Identify which cell holds the provided text, then report its (x, y) central coordinate. 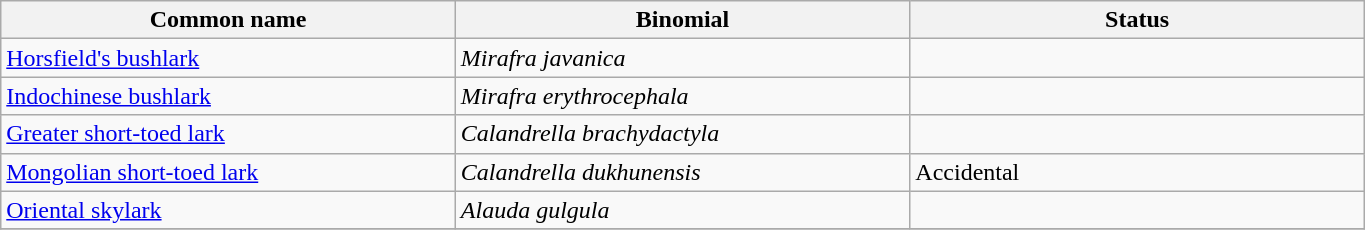
Indochinese bushlark (228, 96)
Binomial (682, 20)
Greater short-toed lark (228, 134)
Calandrella brachydactyla (682, 134)
Horsfield's bushlark (228, 58)
Mirafra erythrocephala (682, 96)
Oriental skylark (228, 210)
Calandrella dukhunensis (682, 172)
Common name (228, 20)
Mirafra javanica (682, 58)
Alauda gulgula (682, 210)
Status (1138, 20)
Accidental (1138, 172)
Mongolian short-toed lark (228, 172)
